Capture the cell that displays the provided text and extract its (x, y) central coordinate. 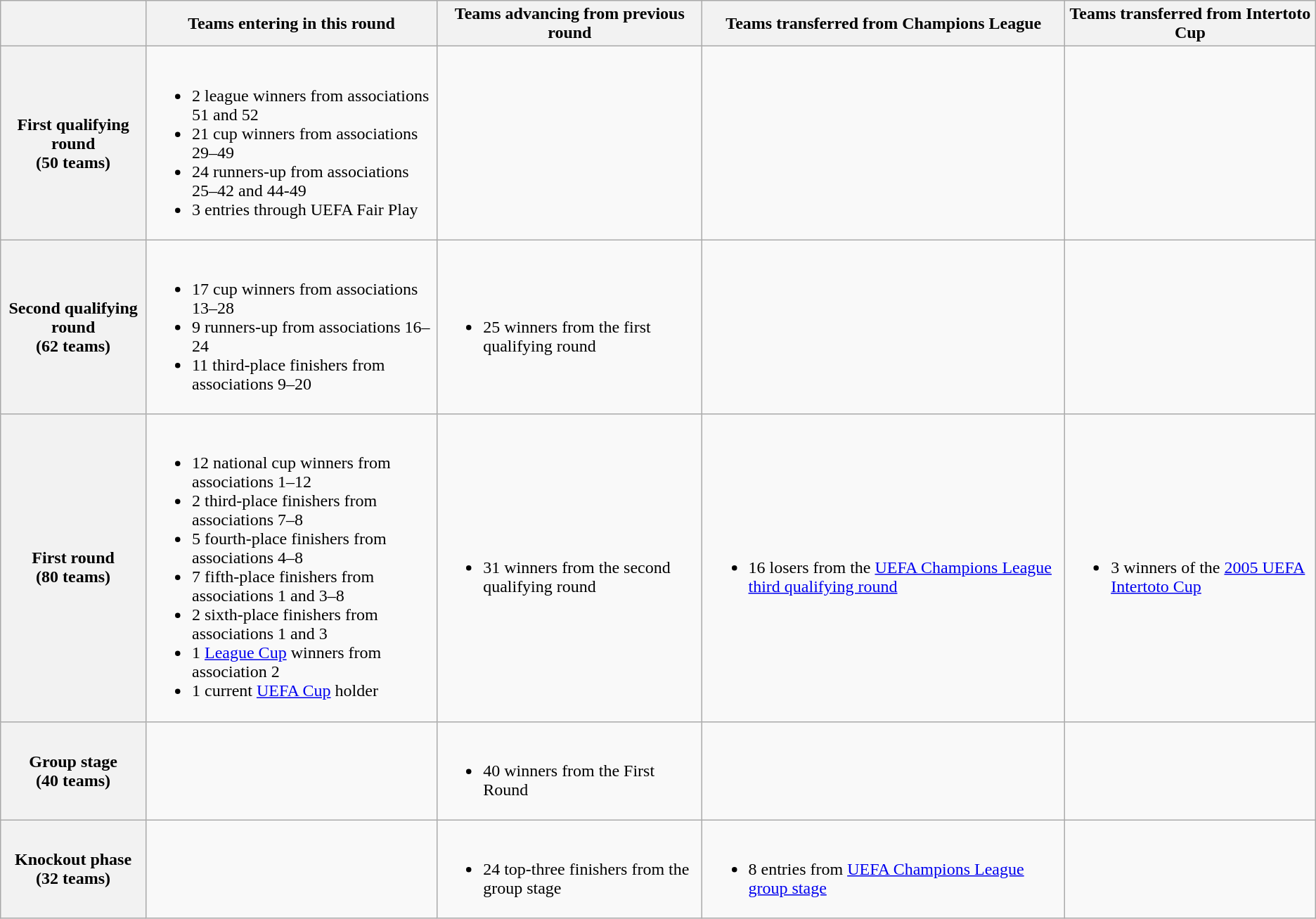
First round (80 teams) (73, 568)
8 entries from UEFA Champions League group stage (884, 869)
First qualifying round (50 teams) (73, 143)
17 cup winners from associations 13–289 runners-up from associations 16–2411 third-place finishers from associations 9–20 (291, 327)
31 winners from the second qualifying round (569, 568)
24 top-three finishers from the group stage (569, 869)
Teams transferred from Intertoto Cup (1191, 24)
25 winners from the first qualifying round (569, 327)
Knockout phase (32 teams) (73, 869)
Group stage (40 teams) (73, 771)
Teams transferred from Champions League (884, 24)
40 winners from the First Round (569, 771)
3 winners of the 2005 UEFA Intertoto Cup (1191, 568)
Teams entering in this round (291, 24)
16 losers from the UEFA Champions League third qualifying round (884, 568)
Teams advancing from previous round (569, 24)
Second qualifying round (62 teams) (73, 327)
